Determine the [x, y] coordinate at the center of the cell enclosing the given text.  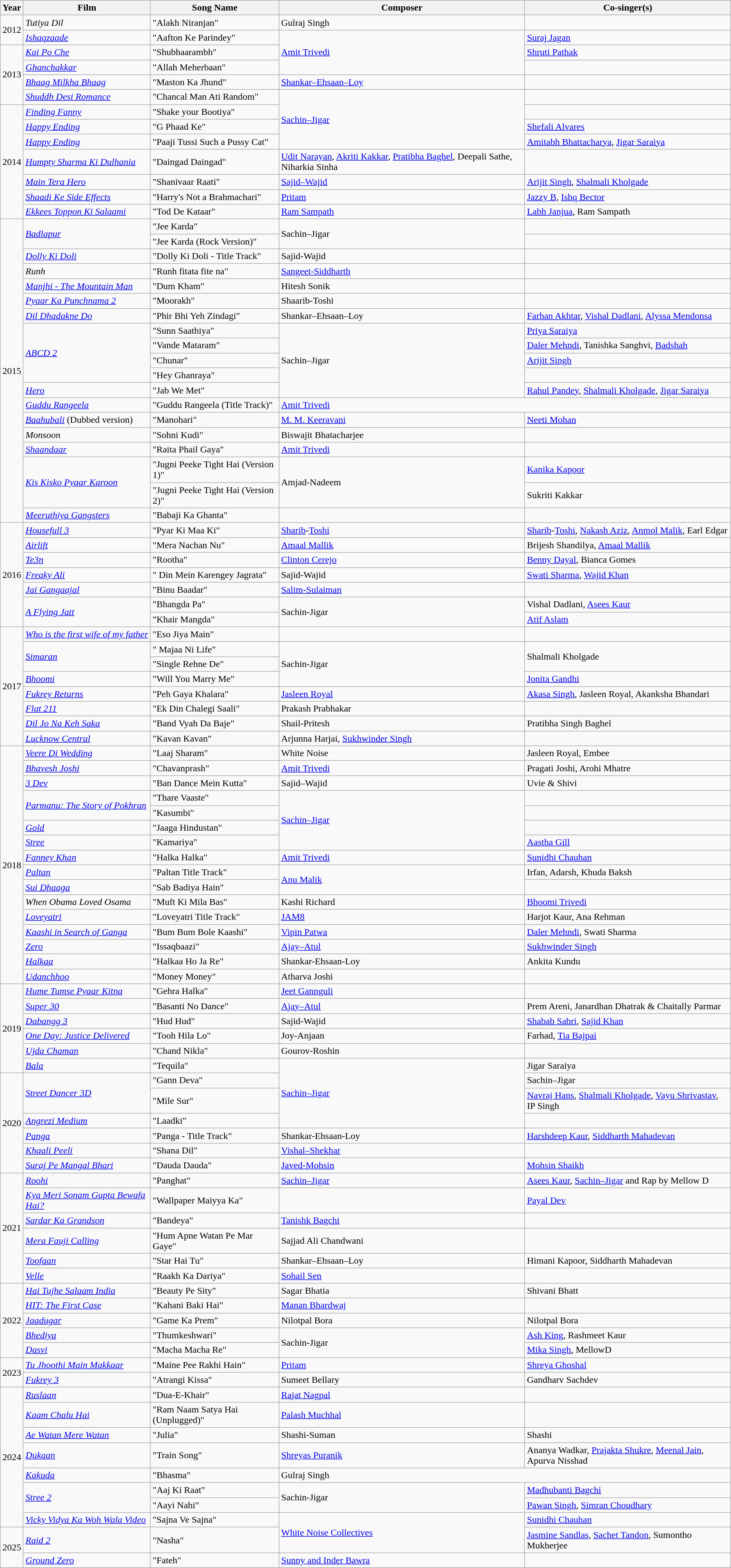
Khaali Peeli [87, 1150]
Anu Malik [401, 880]
Labh Janjua, Ram Sampath [628, 212]
Raid 2 [87, 1540]
Kaashi in Search of Ganga [87, 932]
Film [87, 8]
2013 [12, 75]
Jasmine Sandlas, Sachet Tandon, Sumontho Mukherjee [628, 1540]
Rahul Pandey, Shalmali Kholgade, Jigar Saraiya [628, 390]
Sharib-Toshi [401, 530]
When Obama Loved Osama [87, 902]
"Jee Karda (Rock Version)" [215, 241]
Vicky Vidya Ka Woh Wala Video [87, 1520]
Arijit Singh [628, 360]
"Loveyatri Title Track" [215, 917]
Aastha Gill [628, 842]
Ujda Chaman [87, 1051]
2025 [12, 1547]
"Shanivaar Raati" [215, 182]
Bala [87, 1066]
Freaky Ali [87, 575]
Stree 2 [87, 1498]
"Aaj Ki Raat" [215, 1490]
"Dauda Dauda" [215, 1165]
Jazzy B, Ishq Bector [628, 197]
2021 [12, 1228]
Jai Gangaajal [87, 590]
"Binu Baadar" [215, 590]
Kai Po Che [87, 52]
Ishaqzaade [87, 38]
Bhoomi Trivedi [628, 902]
Jasleen Royal, Embee [628, 753]
Guddu Rangeela [87, 405]
Sangeet-Siddharth [401, 271]
"Hum Apne Watan Pe Mar Gaye" [215, 1241]
"Single Rehne De" [215, 664]
Dolly Ki Doli [87, 256]
JAM8 [401, 917]
3 Dev [87, 783]
Kakuda [87, 1475]
"Jugni Peeke Tight Hai (Version 2)" [215, 495]
Panga [87, 1135]
Jasleen Royal [401, 694]
"Beauty Pe Sity" [215, 1291]
"Runh fitata fite na" [215, 271]
Ghanchakkar [87, 67]
"Chavanprash" [215, 768]
Simaran [87, 656]
Sukriti Kakkar [628, 495]
Velle [87, 1276]
Ananya Wadkar, Prajakta Shukre, Meenal Jain, Apurva Nisshad [628, 1455]
Fanney Khan [87, 857]
Shalmali Kholgade [628, 656]
"Paltan Title Track" [215, 872]
Jaadugar [87, 1320]
2014 [12, 162]
Payal Dev [628, 1200]
" Din Mein Karengey Jagrata" [215, 575]
Prakash Prabhakar [401, 709]
Ram Sampath [401, 212]
Asees Kaur, Sachin–Jigar and Rap by Mellow D [628, 1180]
"Dum Kham" [215, 286]
Halkaa [87, 962]
"Game Ka Prem" [215, 1320]
"Gehra Halka" [215, 991]
Akasa Singh, Jasleen Royal, Akanksha Bhandari [628, 694]
Shashi-Suman [401, 1435]
"Hey Ghanraya" [215, 375]
Airlift [87, 545]
Composer [401, 8]
"Atrangi Kissa" [215, 1380]
Biswajit Bhatacharjee [401, 435]
Hero [87, 390]
Shaadi Ke Side Effects [87, 197]
Ankita Kundu [628, 962]
Ash King, Rashmeet Kaur [628, 1335]
Amjad-Nadeem [401, 483]
"Sab Badiya Hain" [215, 887]
2017 [12, 686]
Vishal Dadlani, Asees Kaur [628, 604]
Stree [87, 842]
Ekkees Toppon Ki Salaami [87, 212]
"Thumkeshwari" [215, 1335]
Irfan, Adarsh, Khuda Baksh [628, 872]
Amaal Mallik [401, 545]
"Hud Hud" [215, 1021]
Himani Kapoor, Siddharth Mahadevan [628, 1261]
Shabab Sabri, Sajid Khan [628, 1021]
Pawan Singh, Simran Choudhary [628, 1505]
Navraj Hans, Shalmali Kholgade, Vayu Shrivastav, IP Singh [628, 1100]
Pyaar Ka Punchnama 2 [87, 301]
Gold [87, 828]
Super 30 [87, 1006]
"Shake your Bootiya" [215, 112]
"Laaj Sharam" [215, 753]
Finding Fanny [87, 112]
Co-singer(s) [628, 8]
Sukhwinder Singh [628, 947]
"Bum Bum Bole Kaashi" [215, 932]
"Sohni Kudi" [215, 435]
"Vande Mataram" [215, 345]
Sagar Bhatia [401, 1291]
Sui Dhaaga [87, 887]
"Nasha" [215, 1540]
"Tod De Kataar" [215, 212]
"Tequila" [215, 1066]
Paltan [87, 872]
"Muft Ki Mila Bas" [215, 902]
"Jab We Met" [215, 390]
"Thare Vaaste" [215, 798]
"Shana Dil" [215, 1150]
Madhubanti Bagchi [628, 1490]
"Star Hai Tu" [215, 1261]
"Aayi Nahi" [215, 1505]
Lucknow Central [87, 738]
"Sunn Saathiya" [215, 331]
Shreya Ghoshal [628, 1365]
"Ban Dance Mein Kutta" [215, 783]
"Raakh Ka Dariya" [215, 1276]
Kya Meri Sonam Gupta Bewafa Hai? [87, 1200]
Atif Aslam [628, 619]
White Noise Collectives [401, 1532]
Shuddh Desi Romance [87, 97]
Sardar Ka Grandson [87, 1221]
Badlapur [87, 234]
ABCD 2 [87, 353]
"Basanti No Dance" [215, 1006]
M. M. Keeravani [401, 420]
Main Tera Hero [87, 182]
"Daingad Daingad" [215, 162]
"Guddu Rangeela (Title Track)" [215, 405]
"Panghat" [215, 1180]
2016 [12, 575]
Dabangg 3 [87, 1021]
Udit Narayan, Akriti Kakkar, Pratibha Baghel, Deepali Sathe, Niharkia Sinha [401, 162]
Te3n [87, 560]
Arijit Singh, Shalmali Kholgade [628, 182]
2024 [12, 1457]
Bhoomi [87, 679]
Swati Sharma, Wajid Khan [628, 575]
Daler Mehndi, Tanishka Sanghvi, Badshah [628, 345]
Vishal–Shekhar [401, 1150]
Rajat Nagpal [401, 1395]
Manan Bhardwaj [401, 1305]
"Rootha" [215, 560]
Jigar Saraiya [628, 1066]
Housefull 3 [87, 530]
"Maston Ka Jhund" [215, 82]
"Aafton Ke Parindey" [215, 38]
"Bhasma" [215, 1475]
"Panga - Title Track" [215, 1135]
Ae Watan Mere Watan [87, 1435]
White Noise [401, 753]
2015 [12, 371]
Neeti Mohan [628, 420]
Sunny and Inder Bawra [401, 1560]
Shreyas Puranik [401, 1455]
Ruslaan [87, 1395]
"Kavan Kavan" [215, 738]
"Dua-E-Khair" [215, 1395]
"Mera Nachan Nu" [215, 545]
Suraj Pe Mangal Bhari [87, 1165]
Year [12, 8]
Amitabh Bhattacharya, Jigar Saraiya [628, 141]
Manjhi - The Mountain Man [87, 286]
"Kasumbi" [215, 813]
2018 [12, 865]
"Babaji Ka Ghanta" [215, 515]
Harshdeep Kaur, Siddharth Mahadevan [628, 1135]
"Moorakh" [215, 301]
Gourov-Roshin [401, 1051]
"Peh Gaya Khalara" [215, 694]
Kanika Kapoor [628, 470]
Monsoon [87, 435]
Roohi [87, 1180]
Farhan Akhtar, Vishal Dadlani, Alyssa Mendonsa [628, 316]
Shefali Alvares [628, 127]
2022 [12, 1320]
"Dolly Ki Doli - Title Track" [215, 256]
Veere Di Wedding [87, 753]
Dil Jo Na Keh Saka [87, 724]
One Day: Justice Delivered [87, 1036]
"Julia" [215, 1435]
Dasvi [87, 1350]
"Raita Phail Gaya" [215, 450]
"Phir Bhi Yeh Zindagi" [215, 316]
Shail-Pritesh [401, 724]
Jeet Gannguli [401, 991]
Humpty Sharma Ki Dulhania [87, 162]
Pragati Joshi, Arohi Mhatre [628, 768]
2012 [12, 30]
Brijesh Shandilya, Amaal Mallik [628, 545]
Suraj Jagan [628, 38]
Parmanu: The Story of Pokhran [87, 805]
Loveyatri [87, 917]
"Alakh Niranjan" [215, 23]
Shivani Bhatt [628, 1291]
Salim-Sulaiman [401, 590]
"Bandeya" [215, 1221]
Uvie & Shivi [628, 783]
Dukaan [87, 1455]
"Allah Meherbaan" [215, 67]
Mohsin Shaikh [628, 1165]
Bhaag Milkha Bhaag [87, 82]
Kashi Richard [401, 902]
Prem Areni, Janardhan Dhatrak & Chaitally Parmar [628, 1006]
2020 [12, 1123]
Tu Jhoothi Main Makkaar [87, 1365]
Zero [87, 947]
"Khair Mangda" [215, 619]
Angrezi Medium [87, 1121]
"Gann Deva" [215, 1080]
"Kamariya" [215, 842]
Farhad, Tia Bajpai [628, 1036]
"Pyar Ki Maa Ki" [215, 530]
Toofaan [87, 1261]
Benny Dayal, Bianca Gomes [628, 560]
"Chand Nikla" [215, 1051]
Jonita Gandhi [628, 679]
Kaam Chalu Hai [87, 1414]
"Money Money" [215, 976]
Shaarib-Toshi [401, 301]
Javed-Mohsin [401, 1165]
Flat 211 [87, 709]
Gandharv Sachdev [628, 1380]
"Bhangda Pa" [215, 604]
Baahubali (Dubbed version) [87, 420]
"Halkaa Ho Ja Re" [215, 962]
2023 [12, 1372]
"Laadki" [215, 1121]
Bhediya [87, 1335]
"Harry's Not a Brahmachari" [215, 197]
Kis Kisko Pyaar Karoon [87, 483]
Vipin Patwa [401, 932]
Mera Fauji Calling [87, 1241]
Bhavesh Joshi [87, 768]
Joy-Anjaan [401, 1036]
"Maine Pee Rakhi Hain" [215, 1365]
Arjunna Harjai, Sukhwinder Singh [401, 738]
Song Name [215, 8]
"Tooh Hila Lo" [215, 1036]
"G Phaad Ke" [215, 127]
"Halka Halka" [215, 857]
"Jee Karda" [215, 227]
Fukrey 3 [87, 1380]
Mika Singh, MellowD [628, 1350]
Street Dancer 3D [87, 1093]
"Eso Jiya Main" [215, 634]
"Sajna Ve Sajna" [215, 1520]
" Majaa Ni Life" [215, 649]
2019 [12, 1028]
"Shubhaarambh" [215, 52]
Hitesh Sonik [401, 286]
"Paaji Tussi Such a Pussy Cat" [215, 141]
"Jaaga Hindustan" [215, 828]
Clinton Cerejo [401, 560]
"Ram Naam Satya Hai (Unplugged)" [215, 1414]
Shaandaar [87, 450]
Shruti Pathak [628, 52]
Sharib-Toshi, Nakash Aziz, Anmol Malik, Earl Edgar [628, 530]
Harjot Kaur, Ana Rehman [628, 917]
Sohail Sen [401, 1276]
Sumeet Bellary [401, 1380]
Sajjad Ali Chandwani [401, 1241]
"Ek Din Chalegi Saali" [215, 709]
Dil Dhadakne Do [87, 316]
"Wallpaper Maiyya Ka" [215, 1200]
HIT: The First Case [87, 1305]
Palash Muchhal [401, 1414]
Fukrey Returns [87, 694]
Hai Tujhe Salaam India [87, 1291]
Who is the first wife of my father [87, 634]
"Band Vyah Da Baje" [215, 724]
Atharva Joshi [401, 976]
"Will You Marry Me" [215, 679]
Udanchhoo [87, 976]
A Flying Jatt [87, 612]
Runh [87, 271]
Daler Mehndi, Swati Sharma [628, 932]
Pratibha Singh Baghel [628, 724]
Priya Saraiya [628, 331]
"Mile Sur" [215, 1100]
"Train Song" [215, 1455]
Tanishk Bagchi [401, 1221]
"Issaqbaazi" [215, 947]
Meeruthiya Gangsters [87, 515]
"Fateh" [215, 1560]
Tutiya Dil [87, 23]
Shashi [628, 1435]
"Jugni Peeke Tight Hai (Version 1)" [215, 470]
"Chancal Man Ati Random" [215, 97]
"Chunar" [215, 360]
"Manohari" [215, 420]
Ground Zero [87, 1560]
"Kahani Baki Hai" [215, 1305]
Hume Tumse Pyaar Kitna [87, 991]
"Macha Macha Re" [215, 1350]
